Determine the [X, Y] coordinate at the center of the cell enclosing the given text.  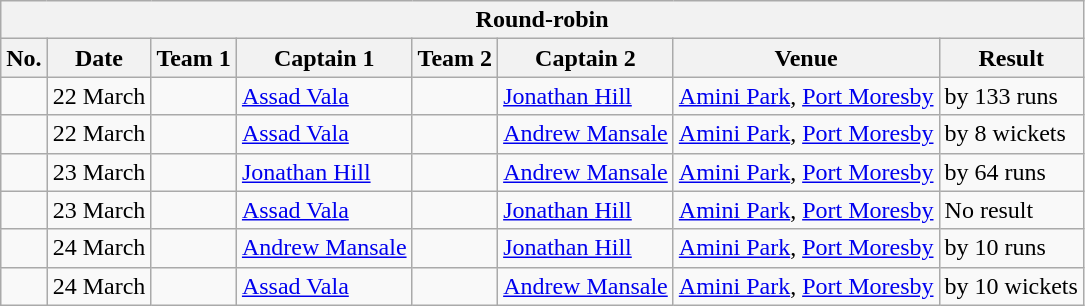
by 10 runs [1011, 248]
by 133 runs [1011, 96]
Captain 2 [586, 58]
Venue [806, 58]
Result [1011, 58]
by 64 runs [1011, 172]
by 10 wickets [1011, 286]
Date [99, 58]
No result [1011, 210]
No. [24, 58]
Round-robin [542, 20]
Captain 1 [324, 58]
Team 1 [194, 58]
Team 2 [455, 58]
by 8 wickets [1011, 134]
